Provide the [X, Y] coordinate of the cell's center where the given text is located.  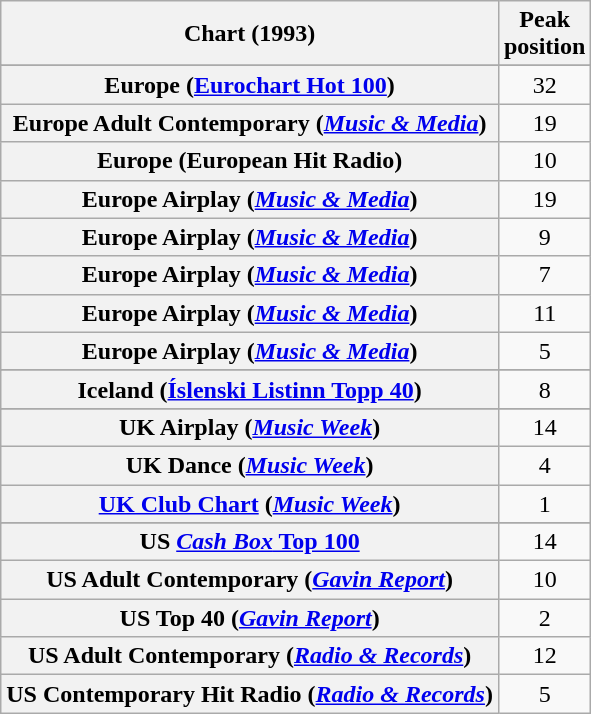
11 [544, 313]
UK Club Chart (Music Week) [250, 503]
Chart (1993) [250, 34]
Europe (European Hit Radio) [250, 161]
US Cash Box Top 100 [250, 542]
Europe Adult Contemporary (Music & Media) [250, 123]
Peakposition [544, 34]
9 [544, 237]
Iceland (Íslenski Listinn Topp 40) [250, 389]
UK Dance (Music Week) [250, 465]
4 [544, 465]
2 [544, 618]
32 [544, 85]
1 [544, 503]
US Adult Contemporary (Gavin Report) [250, 580]
US Adult Contemporary (Radio & Records) [250, 656]
US Contemporary Hit Radio (Radio & Records) [250, 694]
US Top 40 (Gavin Report) [250, 618]
Europe (Eurochart Hot 100) [250, 85]
8 [544, 389]
12 [544, 656]
UK Airplay (Music Week) [250, 427]
7 [544, 275]
